Find where the given text appears and provide that cell's center as [X, Y] coordinate. 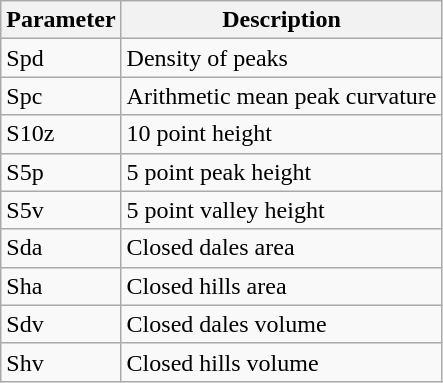
Sdv [61, 324]
S5p [61, 172]
Closed dales area [282, 248]
Closed hills area [282, 286]
Arithmetic mean peak curvature [282, 96]
S5v [61, 210]
Spd [61, 58]
5 point valley height [282, 210]
Closed dales volume [282, 324]
Density of peaks [282, 58]
Description [282, 20]
Spc [61, 96]
Sda [61, 248]
Parameter [61, 20]
10 point height [282, 134]
Shv [61, 362]
Closed hills volume [282, 362]
5 point peak height [282, 172]
Sha [61, 286]
S10z [61, 134]
